Output the (X, Y) coordinate of the center of the cell containing the given text.  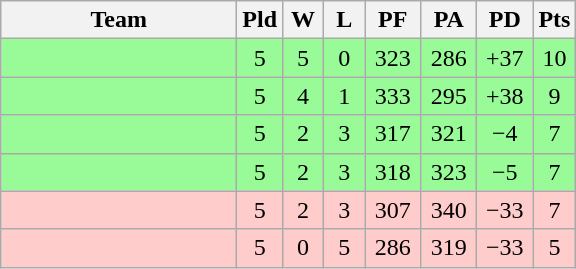
Team (119, 20)
PA (449, 20)
340 (449, 210)
333 (393, 96)
4 (304, 96)
10 (554, 58)
295 (449, 96)
319 (449, 248)
9 (554, 96)
318 (393, 172)
Pts (554, 20)
Pld (260, 20)
PD (505, 20)
+37 (505, 58)
1 (344, 96)
307 (393, 210)
−5 (505, 172)
321 (449, 134)
PF (393, 20)
W (304, 20)
L (344, 20)
−4 (505, 134)
317 (393, 134)
+38 (505, 96)
